Locate the cell with the specified text and output its [x, y] center coordinate. 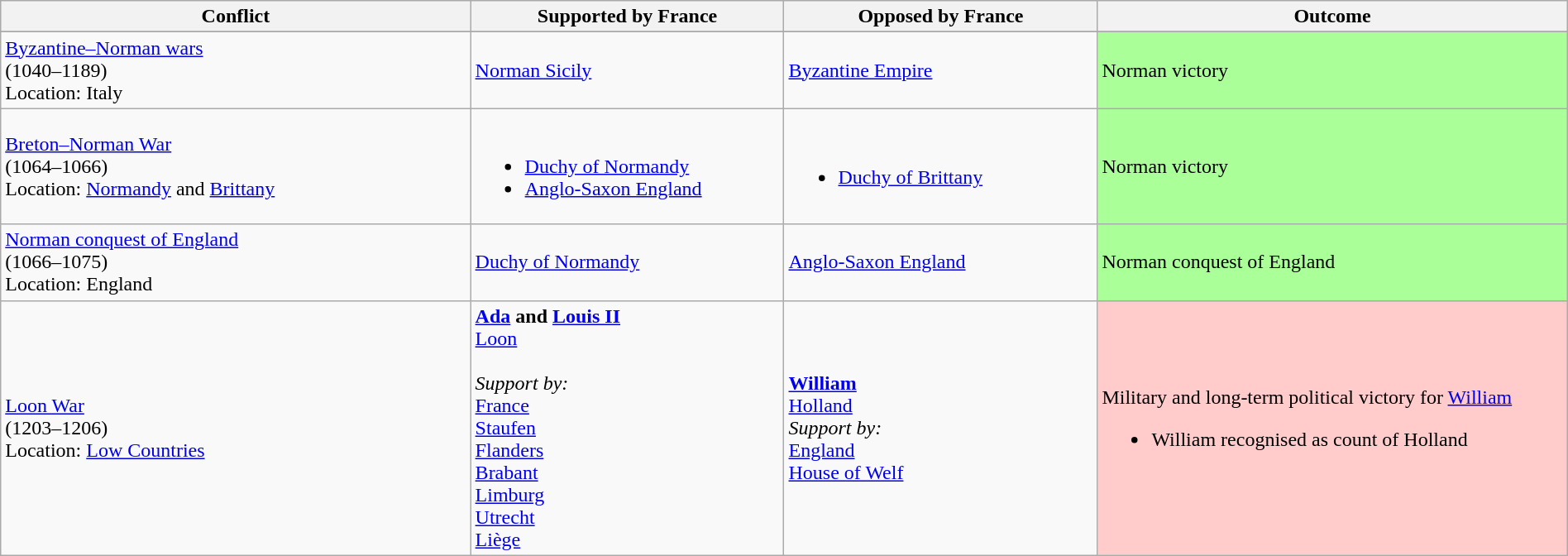
Anglo-Saxon England [941, 262]
Duchy of Normandy [627, 262]
Duchy of NormandyAnglo-Saxon England [627, 166]
Byzantine Empire [941, 70]
Outcome [1332, 17]
Norman Sicily [627, 70]
Supported by France [627, 17]
Breton–Norman War(1064–1066)Location: Normandy and Brittany [236, 166]
Military and long-term political victory for WilliamWilliam recognised as count of Holland [1332, 428]
Duchy of Brittany [941, 166]
Loon War(1203–1206)Location: Low Countries [236, 428]
William HollandSupport by: England House of Welf [941, 428]
Ada and Louis II Loon Support by: France Staufen Flanders Brabant Limburg Utrecht Liège [627, 428]
Norman conquest of England(1066–1075)Location: England [236, 262]
Opposed by France [941, 17]
Norman conquest of England [1332, 262]
Byzantine–Norman wars(1040–1189)Location: Italy [236, 70]
Conflict [236, 17]
